Locate the cell with the specified text and output its (x, y) center coordinate. 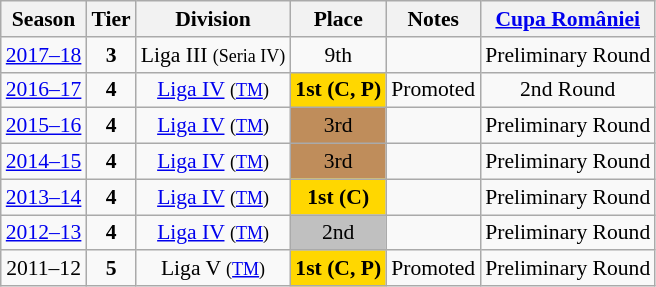
Cupa României (568, 19)
2013–14 (44, 197)
9th (338, 55)
Place (338, 19)
3 (110, 55)
5 (110, 269)
2nd Round (568, 90)
2011–12 (44, 269)
2017–18 (44, 55)
Season (44, 19)
Tier (110, 19)
2nd (338, 233)
Liga V (TM) (214, 269)
2012–13 (44, 233)
2015–16 (44, 126)
1st (C) (338, 197)
Notes (433, 19)
Liga III (Seria IV) (214, 55)
2014–15 (44, 162)
Division (214, 19)
2016–17 (44, 90)
